Determine the (X, Y) coordinate at the center of the cell enclosing the given text.  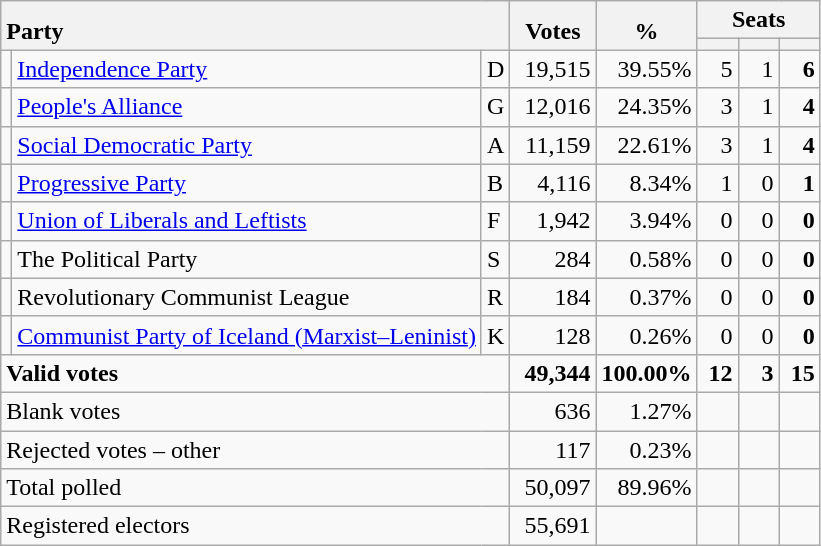
11,159 (553, 145)
Votes (553, 26)
Rejected votes – other (256, 449)
Union of Liberals and Leftists (247, 221)
1.27% (646, 411)
0.37% (646, 297)
The Political Party (247, 259)
B (495, 183)
117 (553, 449)
184 (553, 297)
8.34% (646, 183)
4,116 (553, 183)
0.58% (646, 259)
D (495, 69)
19,515 (553, 69)
Blank votes (256, 411)
G (495, 107)
50,097 (553, 488)
55,691 (553, 526)
284 (553, 259)
1,942 (553, 221)
Social Democratic Party (247, 145)
F (495, 221)
People's Alliance (247, 107)
Seats (758, 20)
15 (800, 373)
49,344 (553, 373)
% (646, 26)
39.55% (646, 69)
100.00% (646, 373)
24.35% (646, 107)
22.61% (646, 145)
5 (718, 69)
0.26% (646, 335)
6 (800, 69)
3.94% (646, 221)
Total polled (256, 488)
Independence Party (247, 69)
Registered electors (256, 526)
12,016 (553, 107)
A (495, 145)
12 (718, 373)
K (495, 335)
636 (553, 411)
128 (553, 335)
Valid votes (256, 373)
Progressive Party (247, 183)
R (495, 297)
S (495, 259)
Communist Party of Iceland (Marxist–Leninist) (247, 335)
Revolutionary Communist League (247, 297)
Party (256, 26)
0.23% (646, 449)
89.96% (646, 488)
